Capture the cell that displays the provided text and extract its (x, y) central coordinate. 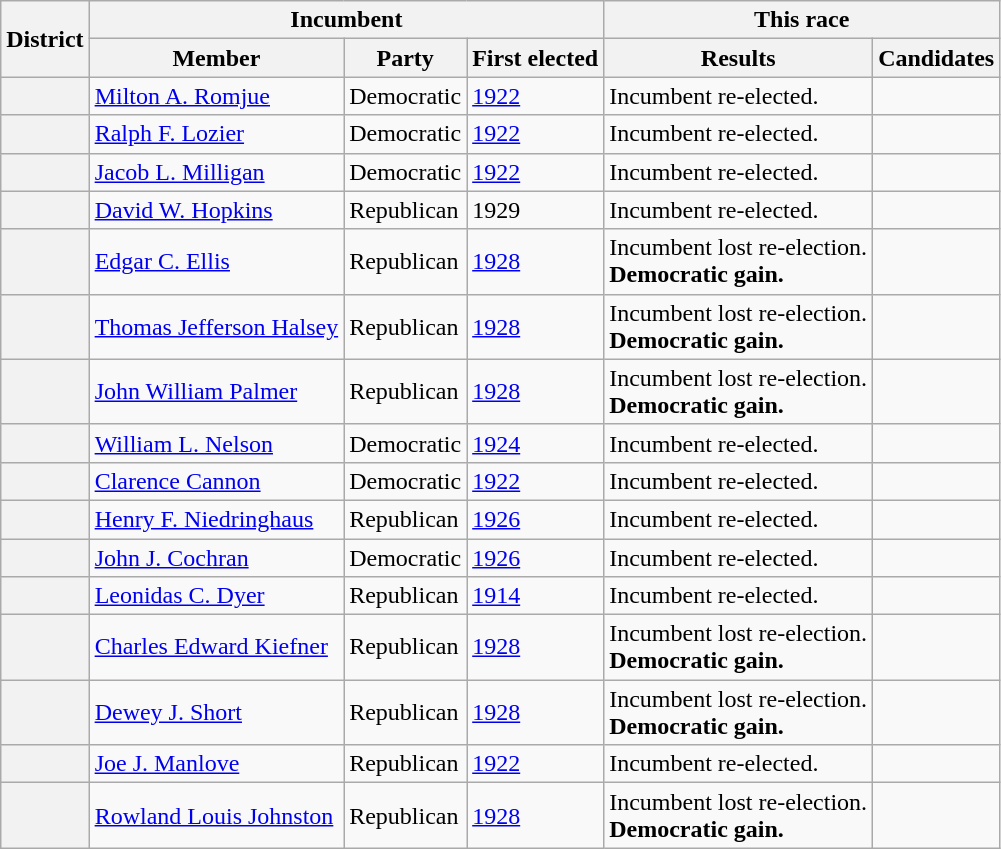
Edgar C. Ellis (216, 262)
This race (802, 20)
First elected (536, 58)
Thomas Jefferson Halsey (216, 326)
1914 (536, 596)
Dewey J. Short (216, 712)
Ralph F. Lozier (216, 134)
David W. Hopkins (216, 210)
Jacob L. Milligan (216, 172)
Incumbent (346, 20)
Leonidas C. Dyer (216, 596)
1929 (536, 210)
Party (406, 58)
John J. Cochran (216, 557)
Candidates (936, 58)
District (45, 39)
Charles Edward Kiefner (216, 648)
Henry F. Niedringhaus (216, 519)
John William Palmer (216, 392)
Results (738, 58)
Clarence Cannon (216, 481)
Rowland Louis Johnston (216, 816)
Milton A. Romjue (216, 96)
1924 (536, 443)
Joe J. Manlove (216, 764)
Member (216, 58)
William L. Nelson (216, 443)
